Return (x, y) of the center of cell containing provided text 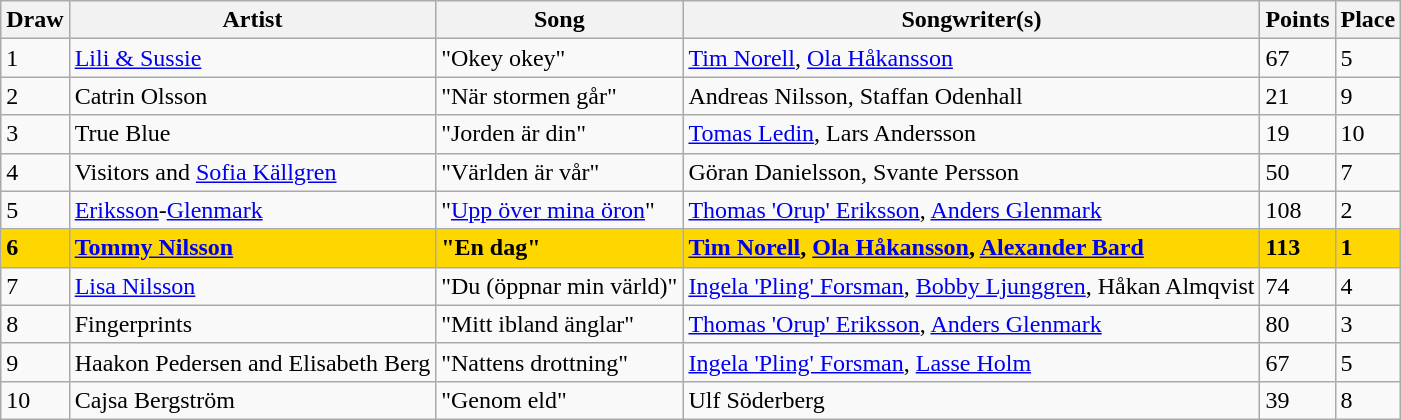
Eriksson-Glenmark (252, 210)
Artist (252, 20)
Haakon Pedersen and Elisabeth Berg (252, 362)
Tim Norell, Ola Håkansson, Alexander Bard (972, 248)
True Blue (252, 134)
"Jorden är din" (560, 134)
Songwriter(s) (972, 20)
Lisa Nilsson (252, 286)
"Du (öppnar min värld)" (560, 286)
Fingerprints (252, 324)
Tim Norell, Ola Håkansson (972, 58)
"Genom eld" (560, 400)
108 (1298, 210)
Ulf Söderberg (972, 400)
Place (1368, 20)
Andreas Nilsson, Staffan Odenhall (972, 96)
Tomas Ledin, Lars Andersson (972, 134)
80 (1298, 324)
6 (35, 248)
50 (1298, 172)
39 (1298, 400)
Ingela 'Pling' Forsman, Lasse Holm (972, 362)
"Okey okey" (560, 58)
Cajsa Bergström (252, 400)
"En dag" (560, 248)
"Nattens drottning" (560, 362)
Visitors and Sofia Källgren (252, 172)
19 (1298, 134)
"Mitt ibland änglar" (560, 324)
113 (1298, 248)
Points (1298, 20)
Draw (35, 20)
Song (560, 20)
Ingela 'Pling' Forsman, Bobby Ljunggren, Håkan Almqvist (972, 286)
Catrin Olsson (252, 96)
"Världen är vår" (560, 172)
"När stormen går" (560, 96)
74 (1298, 286)
Göran Danielsson, Svante Persson (972, 172)
Lili & Sussie (252, 58)
21 (1298, 96)
Tommy Nilsson (252, 248)
"Upp över mina öron" (560, 210)
